Detect which cell encompasses the target text, then output its (X, Y) center coordinate. 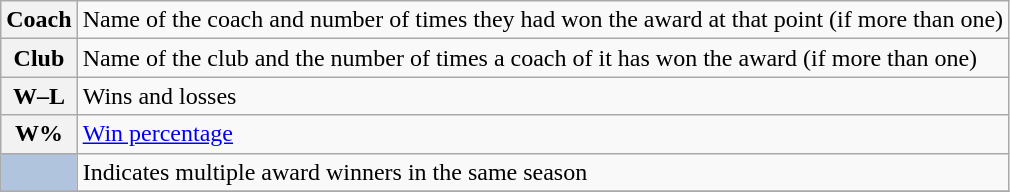
Coach (39, 20)
Name of the club and the number of times a coach of it has won the award (if more than one) (542, 58)
Win percentage (542, 134)
W–L (39, 96)
Name of the coach and number of times they had won the award at that point (if more than one) (542, 20)
W% (39, 134)
Indicates multiple award winners in the same season (542, 172)
Club (39, 58)
Wins and losses (542, 96)
